Identify which cell holds the provided text, then report its (x, y) central coordinate. 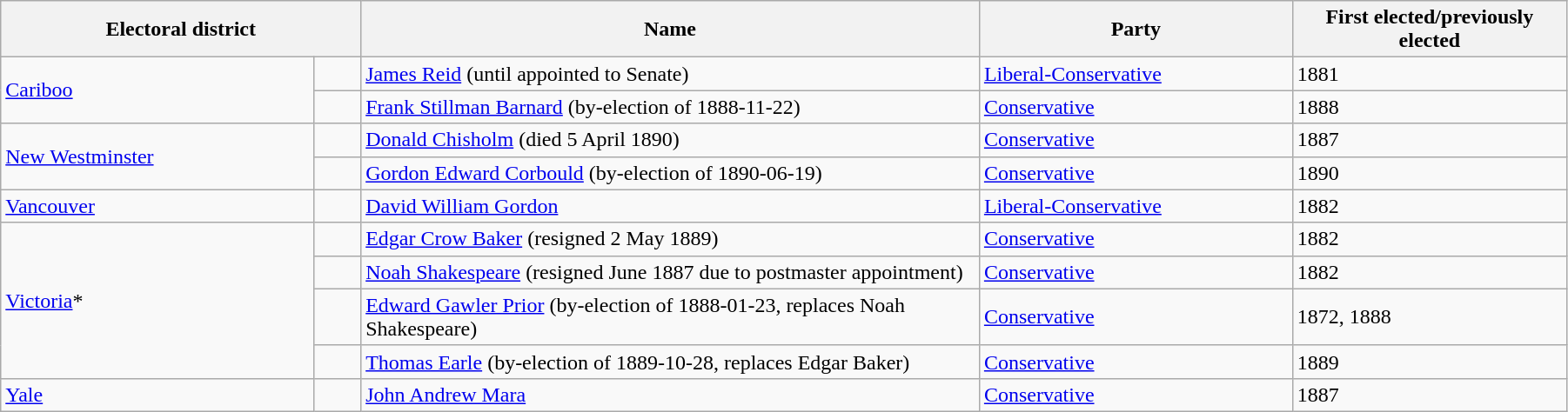
David William Gordon (670, 206)
Victoria* (157, 301)
1872, 1888 (1429, 316)
New Westminster (157, 156)
Noah Shakespeare (resigned June 1887 due to postmaster appointment) (670, 272)
Electoral district (181, 30)
Vancouver (157, 206)
Edward Gawler Prior (by-election of 1888-01-23, replaces Noah Shakespeare) (670, 316)
1890 (1429, 173)
1889 (1429, 362)
First elected/previously elected (1429, 30)
Gordon Edward Corbould (by-election of 1890-06-19) (670, 173)
1888 (1429, 107)
Cariboo (157, 90)
James Reid (until appointed to Senate) (670, 74)
John Andrew Mara (670, 395)
Edgar Crow Baker (resigned 2 May 1889) (670, 239)
Yale (157, 395)
1881 (1429, 74)
Name (670, 30)
Donald Chisholm (died 5 April 1890) (670, 140)
Thomas Earle (by-election of 1889-10-28, replaces Edgar Baker) (670, 362)
Party (1136, 30)
Frank Stillman Barnard (by-election of 1888-11-22) (670, 107)
